Provide the [X, Y] coordinate of the cell's center where the given text is located.  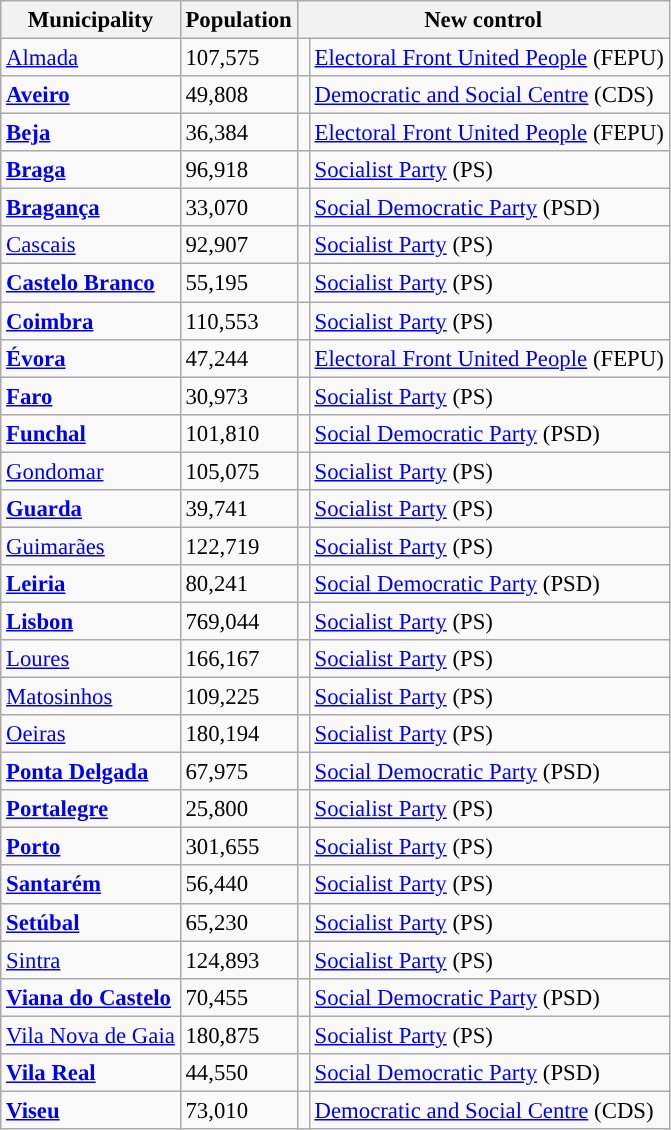
73,010 [238, 1110]
49,808 [238, 95]
Lisbon [90, 621]
Oeiras [90, 734]
Guarda [90, 509]
180,194 [238, 734]
92,907 [238, 245]
180,875 [238, 1035]
Gondomar [90, 471]
Municipality [90, 20]
Portalegre [90, 809]
33,070 [238, 208]
Loures [90, 659]
769,044 [238, 621]
Leiria [90, 584]
101,810 [238, 433]
301,655 [238, 847]
47,244 [238, 358]
80,241 [238, 584]
Viseu [90, 1110]
55,195 [238, 283]
Castelo Branco [90, 283]
39,741 [238, 509]
Funchal [90, 433]
Faro [90, 396]
Évora [90, 358]
New control [483, 20]
44,550 [238, 1073]
166,167 [238, 659]
Vila Real [90, 1073]
109,225 [238, 697]
70,455 [238, 997]
Santarém [90, 885]
Population [238, 20]
Cascais [90, 245]
25,800 [238, 809]
Ponta Delgada [90, 772]
122,719 [238, 546]
Bragança [90, 208]
Guimarães [90, 546]
110,553 [238, 321]
107,575 [238, 58]
Porto [90, 847]
Vila Nova de Gaia [90, 1035]
36,384 [238, 133]
Setúbal [90, 922]
30,973 [238, 396]
Matosinhos [90, 697]
Viana do Castelo [90, 997]
124,893 [238, 960]
65,230 [238, 922]
Beja [90, 133]
105,075 [238, 471]
Braga [90, 170]
96,918 [238, 170]
Coimbra [90, 321]
Almada [90, 58]
Aveiro [90, 95]
Sintra [90, 960]
56,440 [238, 885]
67,975 [238, 772]
